Output the [X, Y] coordinate of the center of the cell containing the given text.  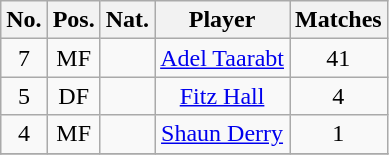
7 [24, 58]
Adel Taarabt [222, 58]
No. [24, 20]
Player [222, 20]
Nat. [127, 20]
41 [339, 58]
Shaun Derry [222, 134]
DF [74, 96]
5 [24, 96]
Fitz Hall [222, 96]
Matches [339, 20]
Pos. [74, 20]
1 [339, 134]
